For the text-containing cell, return its midpoint in (X, Y) coordinate format. 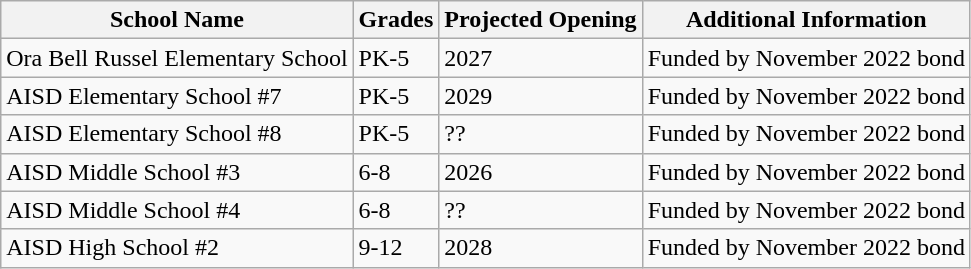
Projected Opening (540, 20)
Additional Information (806, 20)
AISD Elementary School #8 (177, 134)
AISD Elementary School #7 (177, 96)
Grades (396, 20)
2026 (540, 172)
2027 (540, 58)
9-12 (396, 248)
School Name (177, 20)
Ora Bell Russel Elementary School (177, 58)
2029 (540, 96)
2028 (540, 248)
AISD Middle School #3 (177, 172)
AISD Middle School #4 (177, 210)
AISD High School #2 (177, 248)
